Return the (X, Y) coordinate for the center point of the cell that contains the specified text.  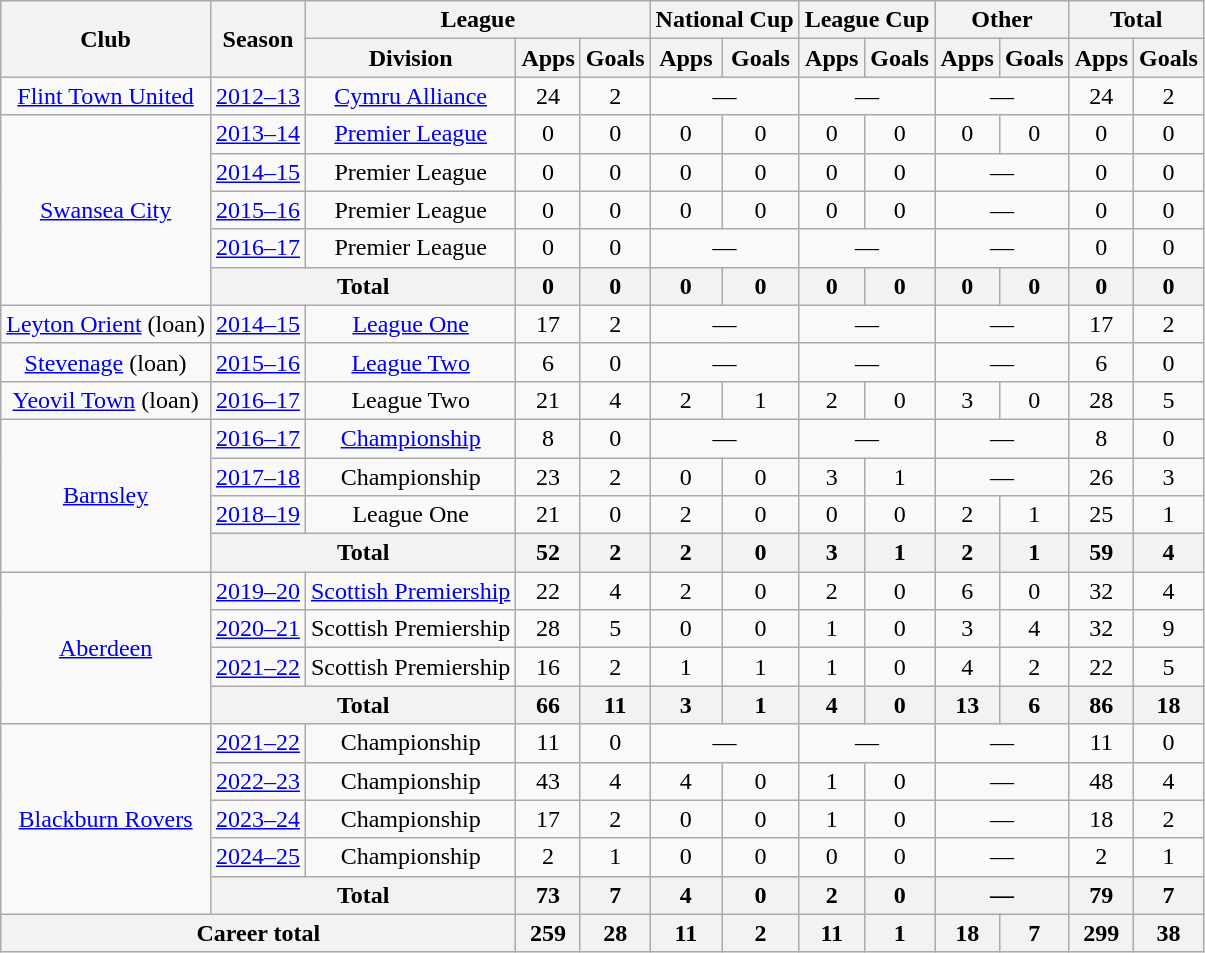
Season (258, 39)
13 (967, 705)
Barnsley (106, 495)
2017–18 (258, 477)
79 (1101, 895)
Blackburn Rovers (106, 819)
259 (548, 933)
43 (548, 781)
26 (1101, 477)
2024–25 (258, 857)
48 (1101, 781)
16 (548, 667)
86 (1101, 705)
Flint Town United (106, 96)
Cymru Alliance (410, 96)
299 (1101, 933)
Stevenage (loan) (106, 362)
23 (548, 477)
Other (1002, 20)
Leyton Orient (loan) (106, 324)
Yeovil Town (loan) (106, 400)
2013–14 (258, 134)
73 (548, 895)
2022–23 (258, 781)
2019–20 (258, 591)
National Cup (724, 20)
52 (548, 553)
2018–19 (258, 515)
Aberdeen (106, 648)
2020–21 (258, 629)
2012–13 (258, 96)
59 (1101, 553)
Career total (258, 933)
League (478, 20)
66 (548, 705)
Club (106, 39)
League Cup (867, 20)
9 (1169, 629)
Swansea City (106, 210)
25 (1101, 515)
2023–24 (258, 819)
Division (410, 58)
38 (1169, 933)
